Identify which cell holds the provided text, then report its (X, Y) central coordinate. 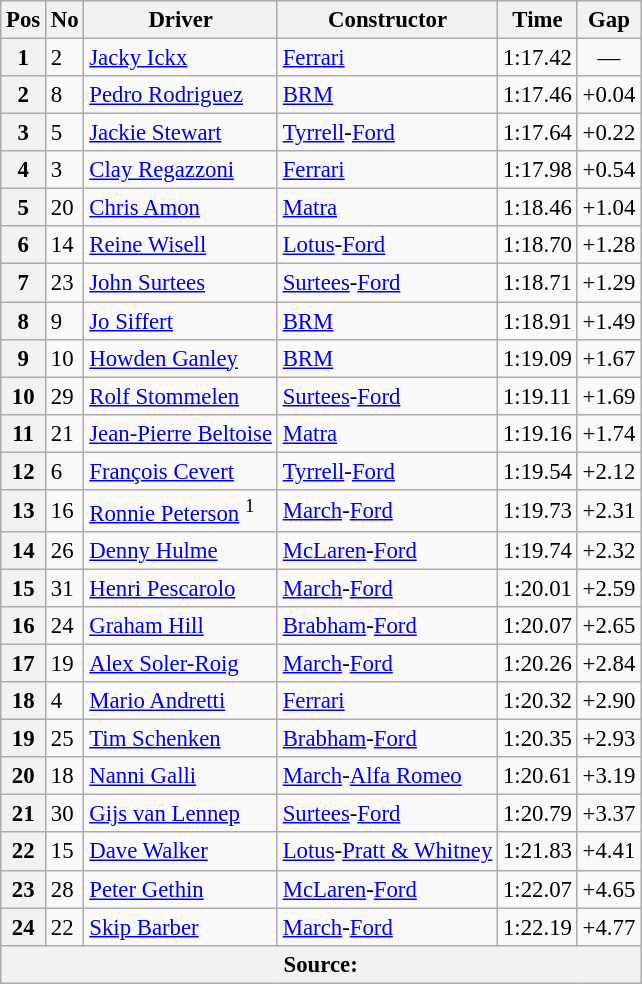
+2.93 (608, 739)
7 (24, 283)
Tim Schenken (180, 739)
+1.69 (608, 396)
Denny Hulme (180, 551)
Lotus-Ford (387, 245)
Rolf Stommelen (180, 396)
+2.65 (608, 626)
— (608, 58)
Ronnie Peterson 1 (180, 511)
29 (65, 396)
Mario Andretti (180, 701)
+1.04 (608, 208)
1:19.11 (538, 396)
Lotus-Pratt & Whitney (387, 852)
1:20.61 (538, 776)
+4.65 (608, 889)
Jacky Ickx (180, 58)
Nanni Galli (180, 776)
26 (65, 551)
1:17.42 (538, 58)
+0.04 (608, 95)
1:20.01 (538, 588)
Alex Soler-Roig (180, 664)
1:18.91 (538, 321)
1:22.07 (538, 889)
Gap (608, 20)
Gijs van Lennep (180, 814)
1:20.32 (538, 701)
+2.12 (608, 471)
+1.29 (608, 283)
1:20.07 (538, 626)
1 (24, 58)
1:19.16 (538, 433)
Howden Ganley (180, 358)
13 (24, 511)
1:21.83 (538, 852)
Jackie Stewart (180, 133)
+0.54 (608, 170)
John Surtees (180, 283)
31 (65, 588)
28 (65, 889)
Constructor (387, 20)
+2.84 (608, 664)
Reine Wisell (180, 245)
+2.31 (608, 511)
1:20.79 (538, 814)
25 (65, 739)
Pos (24, 20)
1:17.64 (538, 133)
Skip Barber (180, 927)
+3.37 (608, 814)
Henri Pescarolo (180, 588)
1:19.09 (538, 358)
Graham Hill (180, 626)
Time (538, 20)
1:19.74 (538, 551)
1:18.71 (538, 283)
+3.19 (608, 776)
No (65, 20)
Peter Gethin (180, 889)
François Cevert (180, 471)
1:19.54 (538, 471)
1:22.19 (538, 927)
Chris Amon (180, 208)
+0.22 (608, 133)
+2.59 (608, 588)
+1.67 (608, 358)
11 (24, 433)
1:17.98 (538, 170)
Dave Walker (180, 852)
+2.32 (608, 551)
+4.41 (608, 852)
17 (24, 664)
+1.28 (608, 245)
Jean-Pierre Beltoise (180, 433)
1:18.46 (538, 208)
Driver (180, 20)
12 (24, 471)
30 (65, 814)
Pedro Rodriguez (180, 95)
+1.49 (608, 321)
1:20.26 (538, 664)
+4.77 (608, 927)
+2.90 (608, 701)
Clay Regazzoni (180, 170)
1:17.46 (538, 95)
1:19.73 (538, 511)
1:18.70 (538, 245)
Source: (321, 964)
1:20.35 (538, 739)
+1.74 (608, 433)
Jo Siffert (180, 321)
March-Alfa Romeo (387, 776)
